For the text-containing cell, return its midpoint in (X, Y) coordinate format. 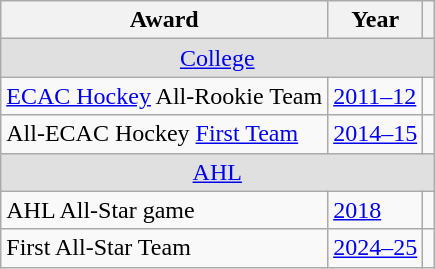
AHL (218, 172)
Award (164, 20)
First All-Star Team (164, 248)
2014–15 (376, 134)
2011–12 (376, 96)
AHL All-Star game (164, 210)
All-ECAC Hockey First Team (164, 134)
College (218, 58)
2018 (376, 210)
Year (376, 20)
2024–25 (376, 248)
ECAC Hockey All-Rookie Team (164, 96)
